Pinpoint the cell where the given text exists, returning its (x, y) midpoint coordinate. 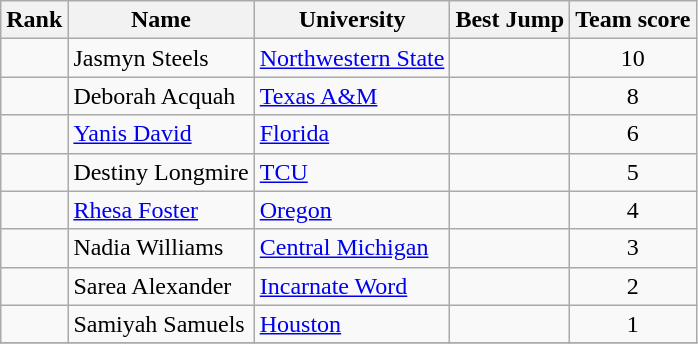
Deborah Acquah (161, 96)
Best Jump (510, 20)
6 (633, 134)
University (352, 20)
Oregon (352, 210)
Sarea Alexander (161, 286)
Nadia Williams (161, 248)
8 (633, 96)
Florida (352, 134)
Rhesa Foster (161, 210)
Northwestern State (352, 58)
Texas A&M (352, 96)
1 (633, 324)
Jasmyn Steels (161, 58)
Incarnate Word (352, 286)
TCU (352, 172)
10 (633, 58)
Destiny Longmire (161, 172)
2 (633, 286)
Rank (34, 20)
5 (633, 172)
Samiyah Samuels (161, 324)
Team score (633, 20)
Central Michigan (352, 248)
3 (633, 248)
Name (161, 20)
Houston (352, 324)
4 (633, 210)
Yanis David (161, 134)
